Determine the (x, y) coordinate at the center of the cell enclosing the given text.  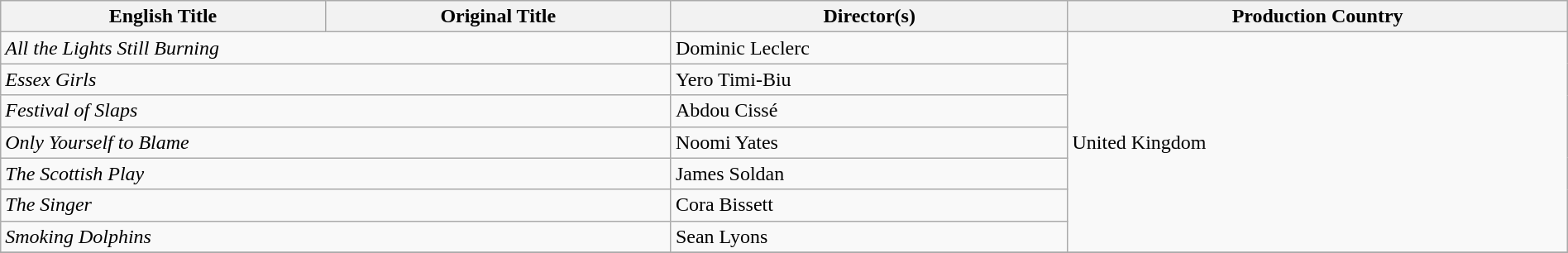
Dominic Leclerc (869, 48)
Smoking Dolphins (336, 236)
Cora Bissett (869, 205)
English Title (163, 17)
Abdou Cissé (869, 111)
All the Lights Still Burning (336, 48)
Only Yourself to Blame (336, 142)
James Soldan (869, 174)
United Kingdom (1317, 142)
Original Title (498, 17)
Production Country (1317, 17)
The Singer (336, 205)
Festival of Slaps (336, 111)
Director(s) (869, 17)
Essex Girls (336, 79)
The Scottish Play (336, 174)
Yero Timi-Biu (869, 79)
Noomi Yates (869, 142)
Sean Lyons (869, 236)
